Return [x, y] of the center of cell containing provided text 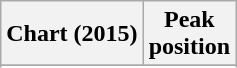
Peakposition [189, 34]
Chart (2015) [72, 34]
